Return the (X, Y) coordinate for the center point of the cell that contains the specified text.  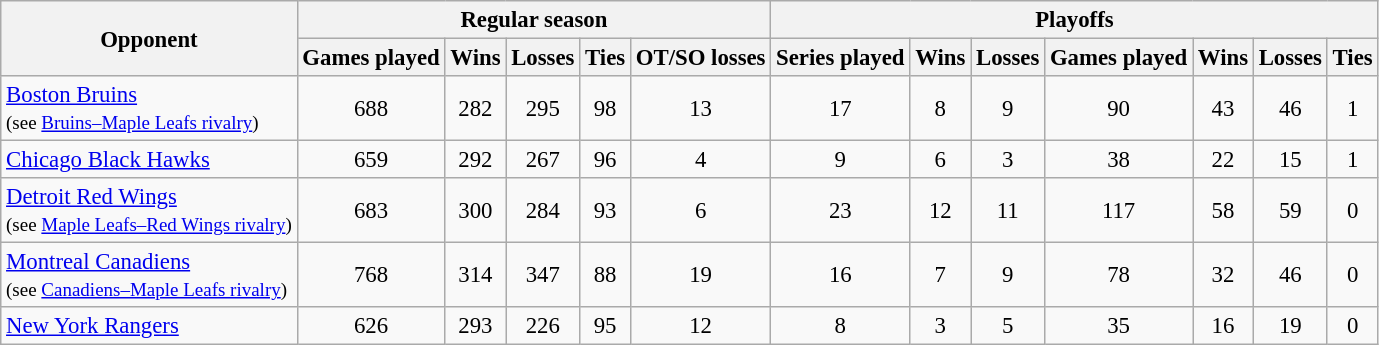
683 (371, 210)
32 (1224, 276)
19 (700, 276)
3 (1008, 160)
295 (543, 108)
284 (543, 210)
282 (476, 108)
Detroit Red Wings(see Maple Leafs–Red Wings rivalry) (149, 210)
58 (1224, 210)
768 (371, 276)
300 (476, 210)
314 (476, 276)
Chicago Black Hawks (149, 160)
23 (840, 210)
78 (1119, 276)
13 (700, 108)
88 (606, 276)
38 (1119, 160)
93 (606, 210)
43 (1224, 108)
OT/SO losses (700, 58)
659 (371, 160)
Regular season (534, 20)
59 (1290, 210)
12 (940, 210)
11 (1008, 210)
117 (1119, 210)
Boston Bruins(see Bruins–Maple Leafs rivalry) (149, 108)
347 (543, 276)
292 (476, 160)
267 (543, 160)
22 (1224, 160)
98 (606, 108)
4 (700, 160)
Playoffs (1074, 20)
15 (1290, 160)
17 (840, 108)
8 (940, 108)
688 (371, 108)
Montreal Canadiens(see Canadiens–Maple Leafs rivalry) (149, 276)
16 (840, 276)
96 (606, 160)
Opponent (149, 38)
90 (1119, 108)
7 (940, 276)
Series played (840, 58)
